Return (x, y) of the center of cell containing provided text 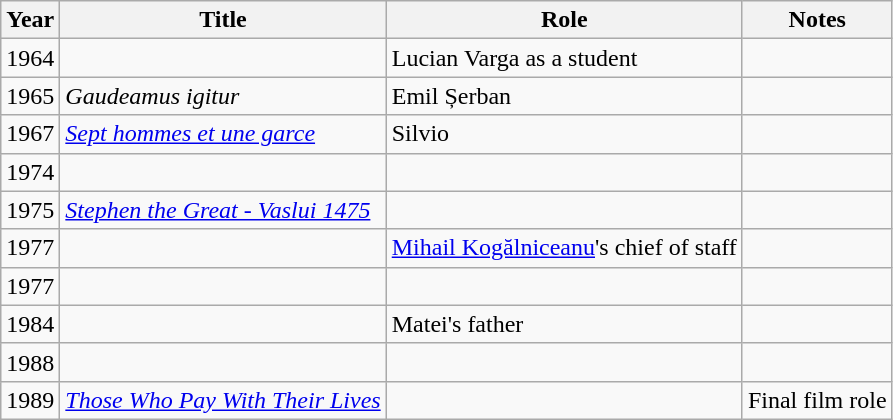
Mihail Kogălniceanu's chief of staff (564, 248)
1965 (30, 96)
Role (564, 20)
Lucian Varga as a student (564, 58)
1988 (30, 362)
Silvio (564, 134)
Notes (817, 20)
Gaudeamus igitur (223, 96)
Final film role (817, 400)
1964 (30, 58)
1989 (30, 400)
Emil Șerban (564, 96)
1975 (30, 210)
1974 (30, 172)
Title (223, 20)
Stephen the Great - Vaslui 1475 (223, 210)
1984 (30, 324)
Year (30, 20)
1967 (30, 134)
Matei's father (564, 324)
Those Who Pay With Their Lives (223, 400)
Sept hommes et une garce (223, 134)
